Identify which cell holds the provided text, then report its [x, y] central coordinate. 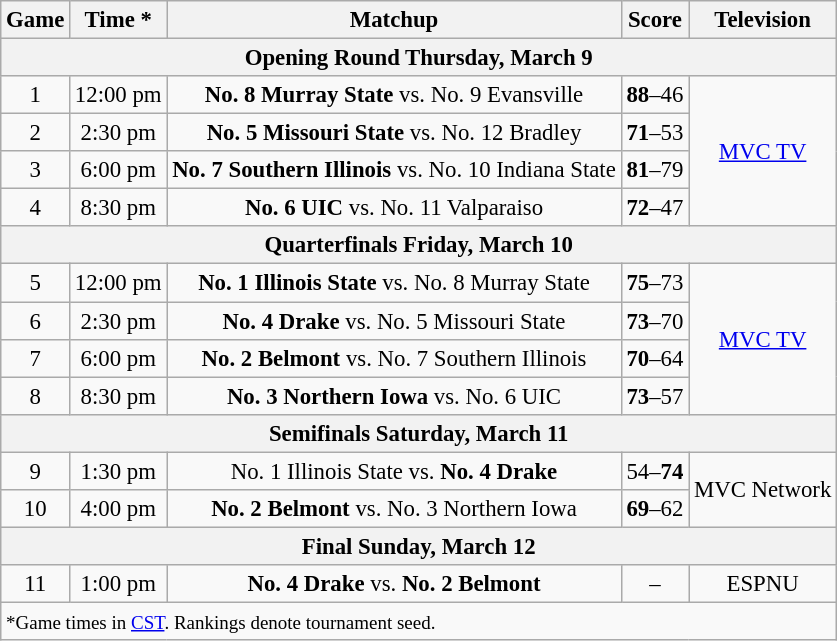
75–73 [655, 283]
No. 4 Drake vs. No. 5 Missouri State [394, 321]
4 [36, 208]
No. 1 Illinois State vs. No. 4 Drake [394, 471]
10 [36, 509]
71–53 [655, 133]
72–47 [655, 208]
– [655, 584]
Television [763, 20]
Opening Round Thursday, March 9 [419, 58]
No. 1 Illinois State vs. No. 8 Murray State [394, 283]
No. 8 Murray State vs. No. 9 Evansville [394, 95]
ESPNU [763, 584]
73–70 [655, 321]
No. 7 Southern Illinois vs. No. 10 Indiana State [394, 170]
1 [36, 95]
Time * [118, 20]
6 [36, 321]
No. 3 Northern Iowa vs. No. 6 UIC [394, 396]
81–79 [655, 170]
5 [36, 283]
1:00 pm [118, 584]
Final Sunday, March 12 [419, 546]
No. 4 Drake vs. No. 2 Belmont [394, 584]
*Game times in CST. Rankings denote tournament seed. [419, 621]
No. 6 UIC vs. No. 11 Valparaiso [394, 208]
No. 2 Belmont vs. No. 3 Northern Iowa [394, 509]
2 [36, 133]
3 [36, 170]
7 [36, 358]
Semifinals Saturday, March 11 [419, 433]
Game [36, 20]
54–74 [655, 471]
8 [36, 396]
Matchup [394, 20]
11 [36, 584]
1:30 pm [118, 471]
9 [36, 471]
Quarterfinals Friday, March 10 [419, 245]
Score [655, 20]
No. 2 Belmont vs. No. 7 Southern Illinois [394, 358]
MVC Network [763, 490]
88–46 [655, 95]
70–64 [655, 358]
4:00 pm [118, 509]
69–62 [655, 509]
No. 5 Missouri State vs. No. 12 Bradley [394, 133]
73–57 [655, 396]
